Extract the [X, Y] coordinate from the center of the cell holding the provided text.  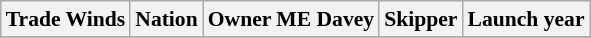
Trade Winds [66, 19]
Skipper [420, 19]
Owner ME Davey [291, 19]
Launch year [526, 19]
Nation [166, 19]
